Search for the cell housing the specified text and yield its (x, y) center coordinate. 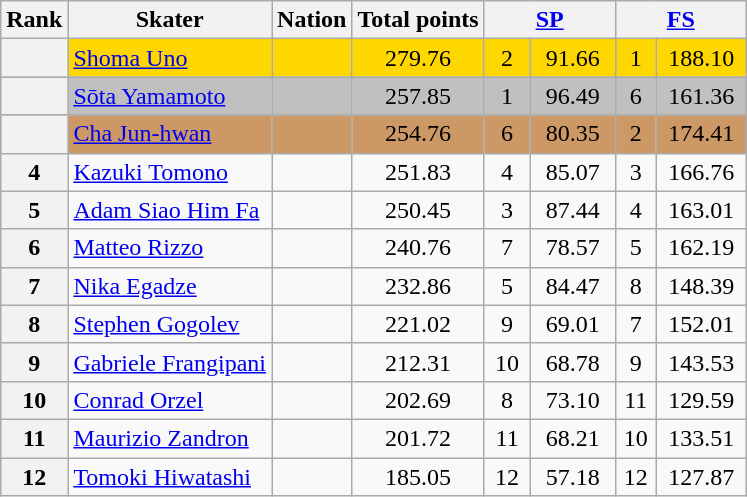
Tomoki Hiwatashi (170, 477)
221.02 (418, 324)
Nation (312, 20)
Total points (418, 20)
161.36 (701, 96)
Matteo Rizzo (170, 248)
Sōta Yamamoto (170, 96)
Conrad Orzel (170, 400)
232.86 (418, 286)
148.39 (701, 286)
80.35 (572, 134)
69.01 (572, 324)
163.01 (701, 210)
127.87 (701, 477)
143.53 (701, 362)
166.76 (701, 172)
SP (550, 20)
87.44 (572, 210)
Maurizio Zandron (170, 438)
257.85 (418, 96)
174.41 (701, 134)
162.19 (701, 248)
Kazuki Tomono (170, 172)
Adam Siao Him Fa (170, 210)
Rank (34, 20)
91.66 (572, 58)
85.07 (572, 172)
250.45 (418, 210)
57.18 (572, 477)
Shoma Uno (170, 58)
279.76 (418, 58)
Skater (170, 20)
212.31 (418, 362)
73.10 (572, 400)
68.21 (572, 438)
Gabriele Frangipani (170, 362)
133.51 (701, 438)
240.76 (418, 248)
78.57 (572, 248)
FS (680, 20)
152.01 (701, 324)
Cha Jun-hwan (170, 134)
188.10 (701, 58)
201.72 (418, 438)
129.59 (701, 400)
84.47 (572, 286)
202.69 (418, 400)
68.78 (572, 362)
251.83 (418, 172)
254.76 (418, 134)
96.49 (572, 96)
185.05 (418, 477)
Nika Egadze (170, 286)
Stephen Gogolev (170, 324)
